Locate the cell with the specified text and output its [X, Y] center coordinate. 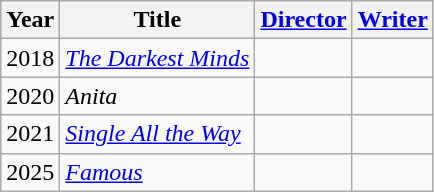
2021 [30, 134]
2018 [30, 58]
Writer [392, 20]
Title [158, 20]
Anita [158, 96]
Famous [158, 172]
Year [30, 20]
2020 [30, 96]
Single All the Way [158, 134]
Director [304, 20]
2025 [30, 172]
The Darkest Minds [158, 58]
